Provide the (x, y) coordinate of the cell's center where the given text is located.  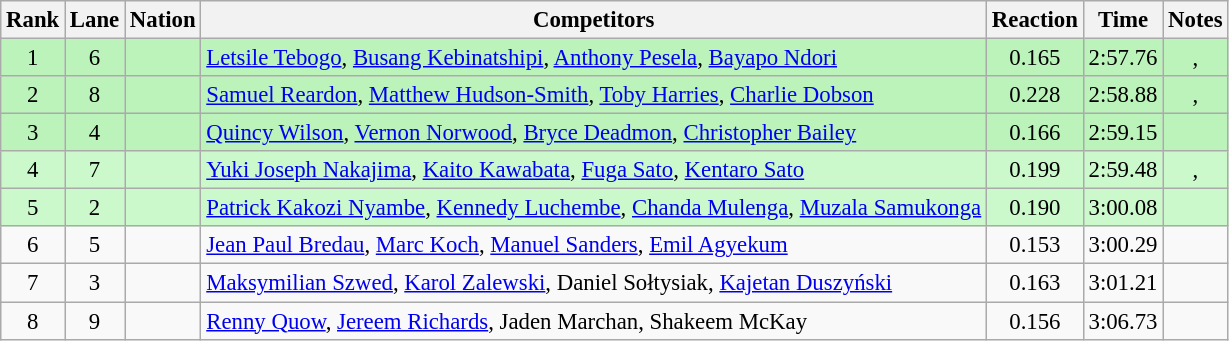
Jean Paul Bredau, Marc Koch, Manuel Sanders, Emil Agyekum (594, 245)
Letsile Tebogo, Busang Kebinatshipi, Anthony Pesela, Bayapo Ndori (594, 58)
Reaction (1036, 20)
0.156 (1036, 321)
3:01.21 (1123, 283)
9 (95, 321)
Yuki Joseph Nakajima, Kaito Kawabata, Fuga Sato, Kentaro Sato (594, 170)
Quincy Wilson, Vernon Norwood, Bryce Deadmon, Christopher Bailey (594, 133)
Patrick Kakozi Nyambe, Kennedy Luchembe, Chanda Mulenga, Muzala Samukonga (594, 208)
Rank (33, 20)
Renny Quow, Jereem Richards, Jaden Marchan, Shakeem McKay (594, 321)
0.228 (1036, 95)
0.166 (1036, 133)
Nation (163, 20)
2:59.48 (1123, 170)
3:00.29 (1123, 245)
2:59.15 (1123, 133)
Lane (95, 20)
0.190 (1036, 208)
3:00.08 (1123, 208)
2:58.88 (1123, 95)
Competitors (594, 20)
0.153 (1036, 245)
Notes (1196, 20)
Maksymilian Szwed, Karol Zalewski, Daniel Sołtysiak, Kajetan Duszyński (594, 283)
3:06.73 (1123, 321)
Time (1123, 20)
0.163 (1036, 283)
0.165 (1036, 58)
1 (33, 58)
2:57.76 (1123, 58)
Samuel Reardon, Matthew Hudson-Smith, Toby Harries, Charlie Dobson (594, 95)
0.199 (1036, 170)
